For the text-containing cell, return its midpoint in (x, y) coordinate format. 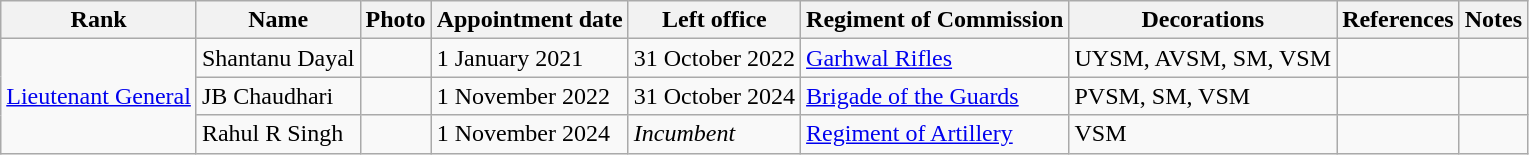
Decorations (1203, 20)
1 November 2024 (530, 134)
UYSM, AVSM, SM, VSM (1203, 58)
Name (278, 20)
PVSM, SM, VSM (1203, 96)
Rahul R Singh (278, 134)
Regiment of Artillery (935, 134)
Shantanu Dayal (278, 58)
31 October 2022 (714, 58)
JB Chaudhari (278, 96)
VSM (1203, 134)
31 October 2024 (714, 96)
References (1398, 20)
Rank (99, 20)
Notes (1493, 20)
Lieutenant General (99, 96)
Brigade of the Guards (935, 96)
1 November 2022 (530, 96)
Incumbent (714, 134)
Appointment date (530, 20)
Regiment of Commission (935, 20)
1 January 2021 (530, 58)
Left office (714, 20)
Garhwal Rifles (935, 58)
Photo (396, 20)
